Provide the [x, y] coordinate of the cell's center where the given text is located.  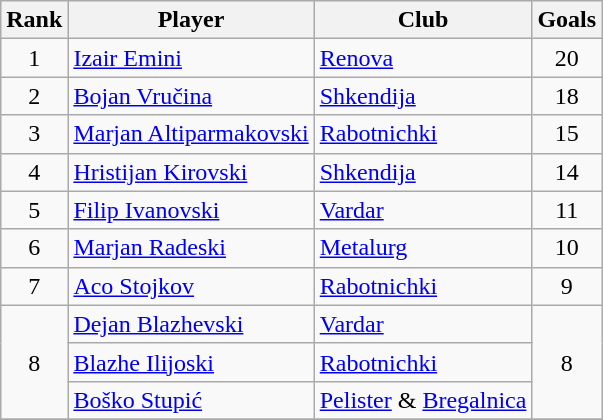
14 [567, 172]
Club [423, 20]
Player [191, 20]
7 [34, 286]
Izair Emini [191, 58]
4 [34, 172]
18 [567, 96]
10 [567, 248]
Aco Stojkov [191, 286]
Blazhe Ilijoski [191, 362]
Metalurg [423, 248]
9 [567, 286]
Boško Stupić [191, 400]
Marjan Altiparmakovski [191, 134]
Hristijan Kirovski [191, 172]
5 [34, 210]
Pelister & Bregalnica [423, 400]
20 [567, 58]
Bojan Vručina [191, 96]
Dejan Blazhevski [191, 324]
Renova [423, 58]
15 [567, 134]
1 [34, 58]
11 [567, 210]
Marjan Radeski [191, 248]
3 [34, 134]
Rank [34, 20]
Filip Ivanovski [191, 210]
2 [34, 96]
Goals [567, 20]
6 [34, 248]
